Find where the given text appears and provide that cell's center as (x, y) coordinate. 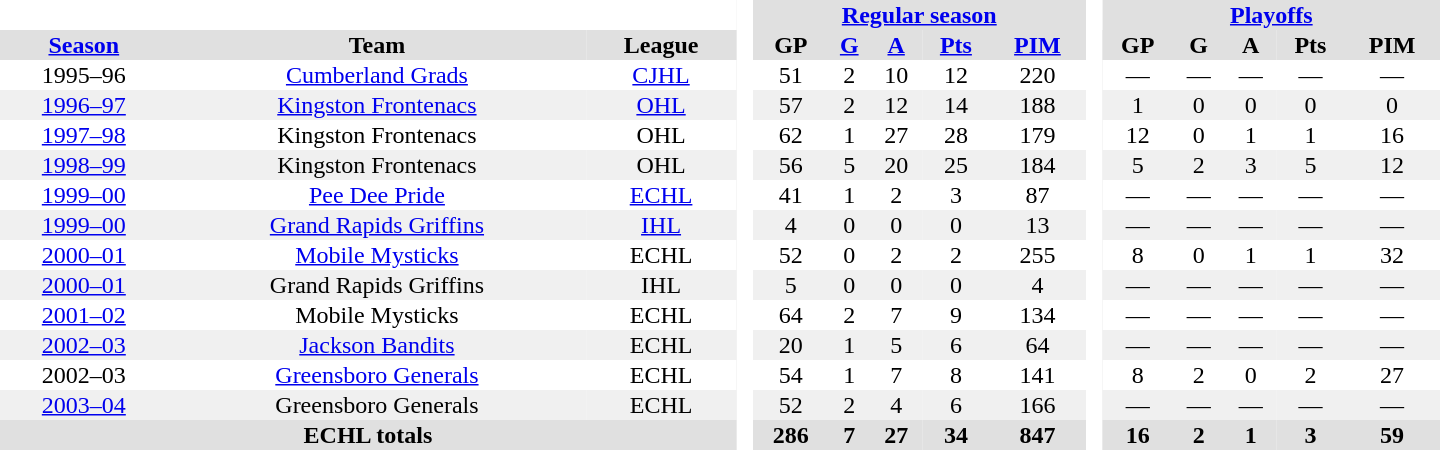
220 (1038, 75)
188 (1038, 105)
87 (1038, 195)
166 (1038, 405)
ECHL totals (368, 435)
10 (896, 75)
28 (956, 135)
179 (1038, 135)
51 (790, 75)
2001–02 (84, 315)
1995–96 (84, 75)
CJHL (661, 75)
1998–99 (84, 165)
32 (1392, 255)
2003–04 (84, 405)
1996–97 (84, 105)
141 (1038, 375)
286 (790, 435)
Pee Dee Pride (378, 195)
41 (790, 195)
Cumberland Grads (378, 75)
13 (1038, 225)
9 (956, 315)
League (661, 45)
1997–98 (84, 135)
14 (956, 105)
Regular season (919, 15)
184 (1038, 165)
34 (956, 435)
62 (790, 135)
255 (1038, 255)
Season (84, 45)
59 (1392, 435)
847 (1038, 435)
57 (790, 105)
Jackson Bandits (378, 345)
134 (1038, 315)
25 (956, 165)
54 (790, 375)
56 (790, 165)
Team (378, 45)
Playoffs (1272, 15)
